Provide the [X, Y] coordinate of the cell's center where the given text is located.  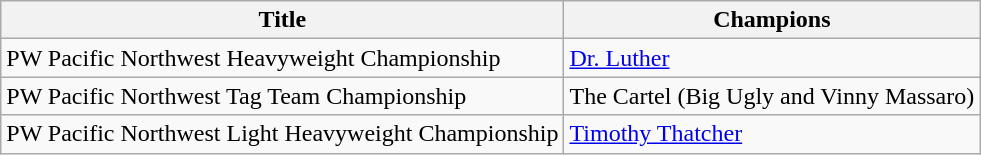
PW Pacific Northwest Heavyweight Championship [282, 58]
Champions [772, 20]
Timothy Thatcher [772, 134]
PW Pacific Northwest Light Heavyweight Championship [282, 134]
The Cartel (Big Ugly and Vinny Massaro) [772, 96]
Dr. Luther [772, 58]
Title [282, 20]
PW Pacific Northwest Tag Team Championship [282, 96]
